Detect which cell encompasses the target text, then output its (x, y) center coordinate. 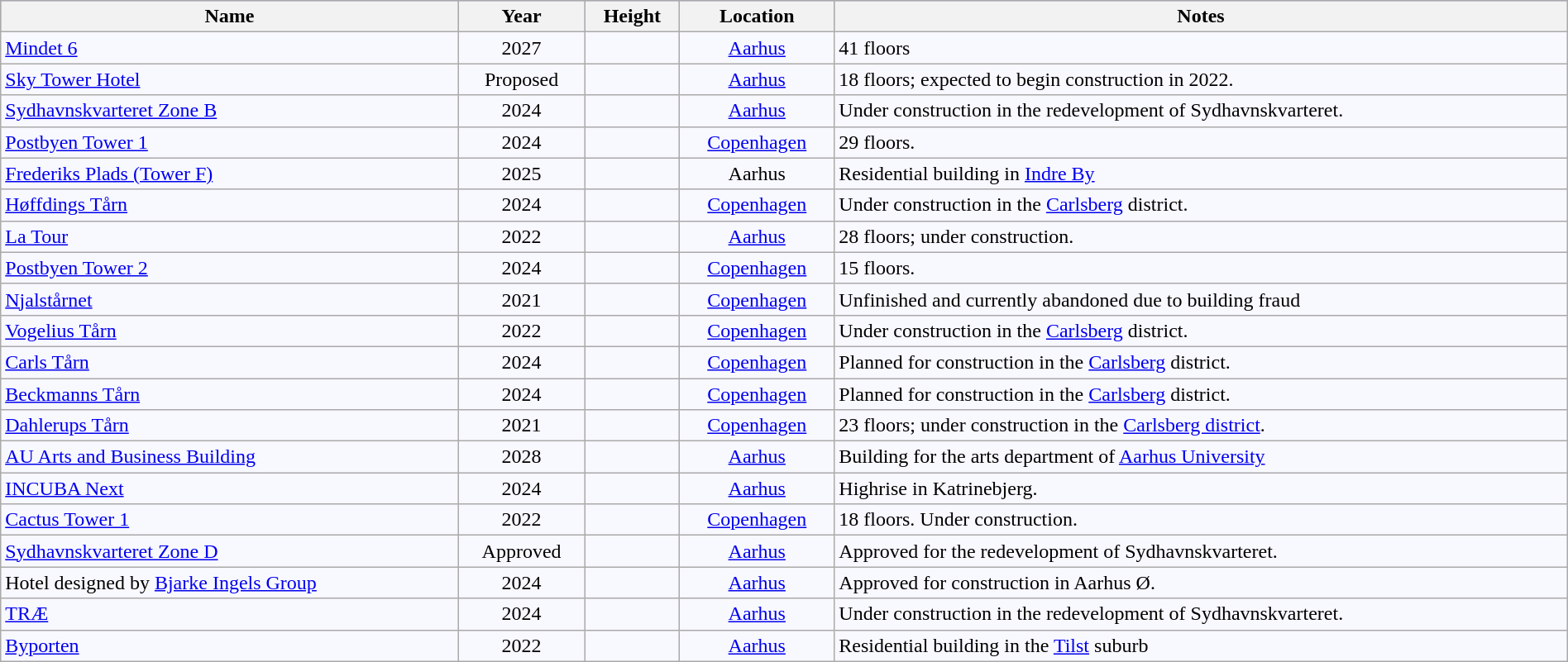
Frederiks Plads (Tower F) (230, 174)
Approved (521, 551)
Approved for construction in Aarhus Ø. (1201, 583)
23 floors; under construction in the Carlsberg district. (1201, 426)
Postbyen Tower 2 (230, 268)
Carls Tårn (230, 362)
Cactus Tower 1 (230, 520)
2027 (521, 48)
Name (230, 17)
Location (758, 17)
Height (632, 17)
Sky Tower Hotel (230, 79)
18 floors. Under construction. (1201, 520)
Highrise in Katrinebjerg. (1201, 488)
41 floors (1201, 48)
La Tour (230, 236)
Høffdings Tårn (230, 205)
Proposed (521, 79)
Sydhavnskvarteret Zone D (230, 551)
Sydhavnskvarteret Zone B (230, 111)
28 floors; under construction. (1201, 236)
Approved for the redevelopment of Sydhavnskvarteret. (1201, 551)
Unfinished and currently abandoned due to building fraud (1201, 299)
Postbyen Tower 1 (230, 142)
Notes (1201, 17)
TRÆ (230, 614)
Vogelius Tårn (230, 331)
Beckmanns Tårn (230, 394)
Hotel designed by Bjarke Ingels Group (230, 583)
18 floors; expected to begin construction in 2022. (1201, 79)
Dahlerups Tårn (230, 426)
Residential building in the Tilst suburb (1201, 645)
2025 (521, 174)
INCUBA Next (230, 488)
Year (521, 17)
Mindet 6 (230, 48)
15 floors. (1201, 268)
29 floors. (1201, 142)
Building for the arts department of Aarhus University (1201, 457)
AU Arts and Business Building (230, 457)
Byporten (230, 645)
Residential building in Indre By (1201, 174)
2028 (521, 457)
Njalstårnet (230, 299)
